Return the (X, Y) coordinate for the center point of the cell that contains the specified text.  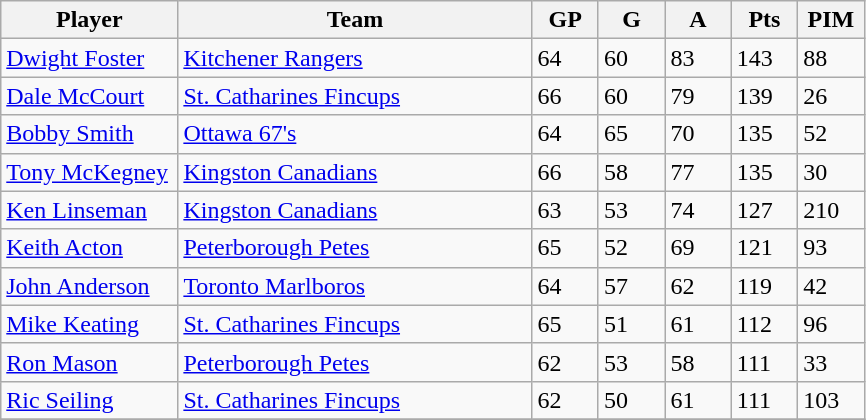
Team (355, 20)
GP (565, 20)
Dale McCourt (90, 96)
93 (832, 248)
210 (832, 210)
Ken Linseman (90, 210)
57 (631, 286)
119 (764, 286)
Ottawa 67's (355, 134)
Mike Keating (90, 324)
143 (764, 58)
Ron Mason (90, 362)
John Anderson (90, 286)
Bobby Smith (90, 134)
A (698, 20)
63 (565, 210)
Kitchener Rangers (355, 58)
Toronto Marlboros (355, 286)
Player (90, 20)
139 (764, 96)
83 (698, 58)
26 (832, 96)
Tony McKegney (90, 172)
74 (698, 210)
50 (631, 400)
79 (698, 96)
70 (698, 134)
77 (698, 172)
112 (764, 324)
30 (832, 172)
51 (631, 324)
Dwight Foster (90, 58)
121 (764, 248)
G (631, 20)
Pts (764, 20)
PIM (832, 20)
33 (832, 362)
Ric Seiling (90, 400)
88 (832, 58)
96 (832, 324)
Keith Acton (90, 248)
103 (832, 400)
127 (764, 210)
42 (832, 286)
69 (698, 248)
